Scan for the cell matching the given text and deliver its (x, y) coordinate at center. 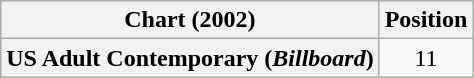
US Adult Contemporary (Billboard) (190, 58)
Chart (2002) (190, 20)
11 (426, 58)
Position (426, 20)
